Extract the (x, y) coordinate from the center of the cell holding the provided text.  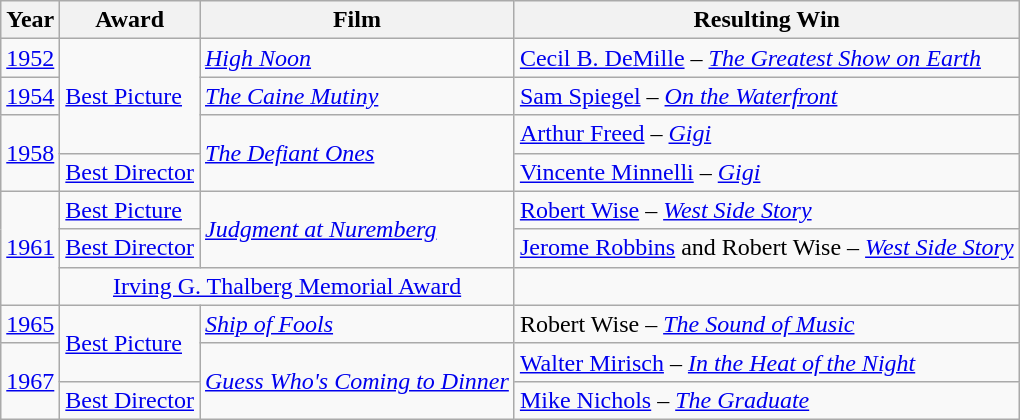
1958 (30, 153)
The Defiant Ones (358, 153)
1965 (30, 324)
The Caine Mutiny (358, 96)
Robert Wise – West Side Story (766, 210)
Film (358, 20)
Resulting Win (766, 20)
1967 (30, 381)
Irving G. Thalberg Memorial Award (288, 286)
Walter Mirisch – In the Heat of the Night (766, 362)
Mike Nichols – The Graduate (766, 400)
Guess Who's Coming to Dinner (358, 381)
1961 (30, 248)
Jerome Robbins and Robert Wise – West Side Story (766, 248)
Arthur Freed – Gigi (766, 134)
1952 (30, 58)
1954 (30, 96)
Sam Spiegel – On the Waterfront (766, 96)
High Noon (358, 58)
Ship of Fools (358, 324)
Robert Wise – The Sound of Music (766, 324)
Vincente Minnelli – Gigi (766, 172)
Year (30, 20)
Judgment at Nuremberg (358, 229)
Award (130, 20)
Cecil B. DeMille – The Greatest Show on Earth (766, 58)
